Provide the [x, y] coordinate of the cell's center where the given text is located.  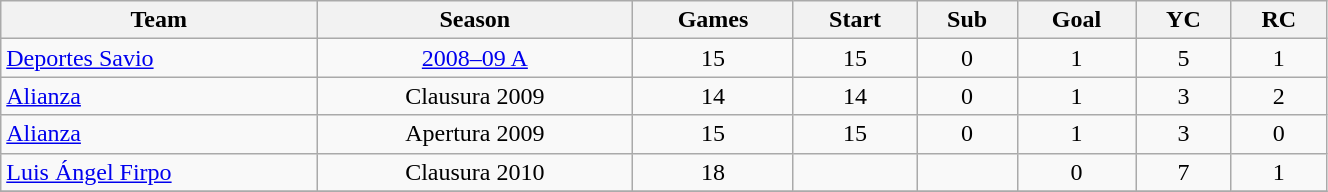
Sub [967, 20]
Deportes Savio [159, 58]
5 [1184, 58]
Clausura 2009 [475, 96]
Season [475, 20]
Start [855, 20]
7 [1184, 172]
RC [1278, 20]
18 [713, 172]
Games [713, 20]
Apertura 2009 [475, 134]
Luis Ángel Firpo [159, 172]
Goal [1076, 20]
Clausura 2010 [475, 172]
YC [1184, 20]
2 [1278, 96]
2008–09 A [475, 58]
Team [159, 20]
